Provide the (X, Y) coordinate of the cell's center where the given text is located.  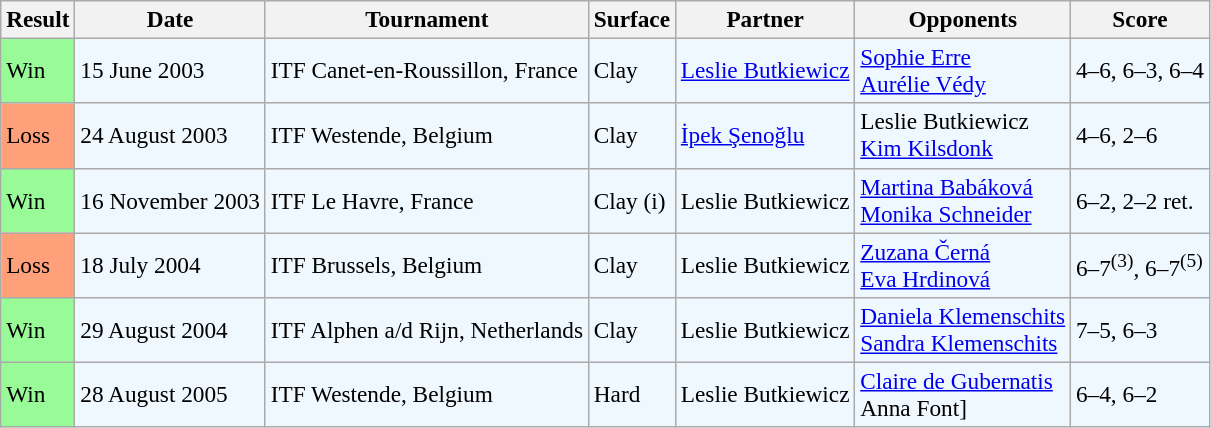
Leslie Butkiewicz Kim Kilsdonk (963, 136)
Hard (632, 394)
4–6, 2–6 (1140, 136)
29 August 2004 (170, 330)
Daniela Klemenschits Sandra Klemenschits (963, 330)
4–6, 6–3, 6–4 (1140, 70)
Zuzana Černá Eva Hrdinová (963, 264)
Clay (i) (632, 200)
İpek Şenoğlu (764, 136)
6–7(3), 6–7(5) (1140, 264)
Opponents (963, 19)
15 June 2003 (170, 70)
ITF Canet-en-Roussillon, France (426, 70)
Claire de Gubernatis Anna Font] (963, 394)
ITF Alphen a/d Rijn, Netherlands (426, 330)
Sophie Erre Aurélie Védy (963, 70)
Martina Babáková Monika Schneider (963, 200)
16 November 2003 (170, 200)
18 July 2004 (170, 264)
ITF Brussels, Belgium (426, 264)
6–4, 6–2 (1140, 394)
6–2, 2–2 ret. (1140, 200)
Partner (764, 19)
7–5, 6–3 (1140, 330)
Surface (632, 19)
24 August 2003 (170, 136)
Tournament (426, 19)
Score (1140, 19)
28 August 2005 (170, 394)
Result (38, 19)
ITF Le Havre, France (426, 200)
Date (170, 19)
